Locate the cell with the specified text and output its [X, Y] center coordinate. 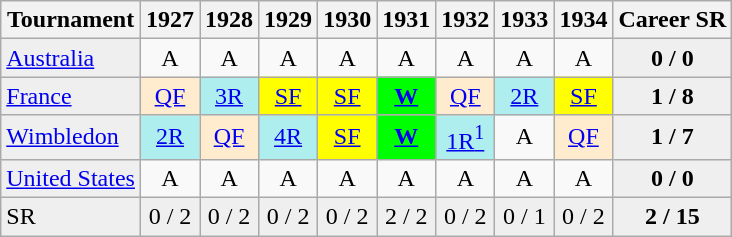
Australia [71, 58]
France [71, 96]
3R [230, 96]
SR [71, 217]
1R1 [466, 138]
Tournament [71, 20]
United States [71, 178]
1928 [230, 20]
1930 [348, 20]
1934 [584, 20]
1933 [524, 20]
1932 [466, 20]
2 / 2 [406, 217]
Career SR [672, 20]
1929 [288, 20]
1 / 8 [672, 96]
1 / 7 [672, 138]
1927 [170, 20]
2 / 15 [672, 217]
0 / 1 [524, 217]
1931 [406, 20]
4R [288, 138]
Wimbledon [71, 138]
